Output the (x, y) coordinate of the center of the cell containing the given text.  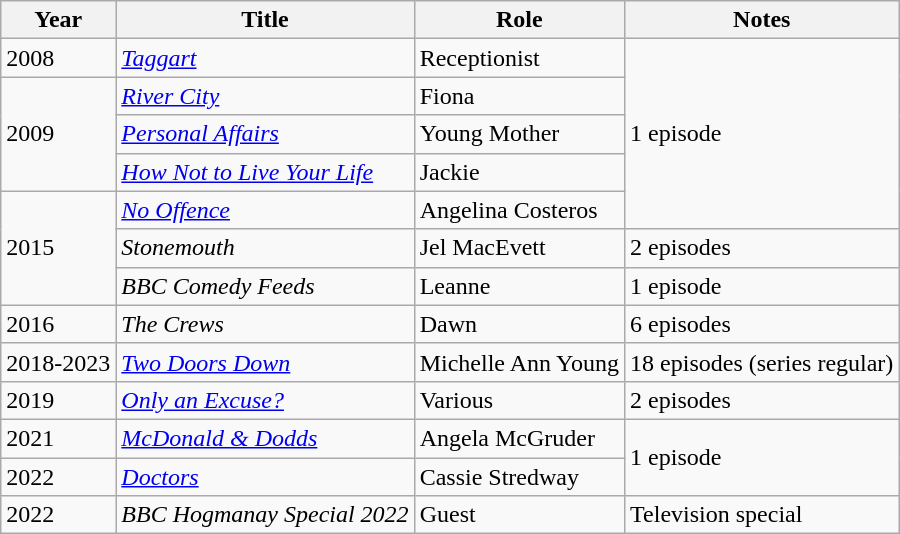
Cassie Stredway (519, 477)
2021 (58, 438)
Leanne (519, 286)
Receptionist (519, 58)
2008 (58, 58)
2015 (58, 248)
18 episodes (series regular) (762, 362)
6 episodes (762, 324)
No Offence (265, 210)
Dawn (519, 324)
Taggart (265, 58)
BBC Comedy Feeds (265, 286)
Doctors (265, 477)
Young Mother (519, 134)
Michelle Ann Young (519, 362)
Jackie (519, 172)
How Not to Live Your Life (265, 172)
2009 (58, 134)
Television special (762, 515)
Angelina Costeros (519, 210)
2019 (58, 400)
Guest (519, 515)
Various (519, 400)
BBC Hogmanay Special 2022 (265, 515)
Notes (762, 20)
Only an Excuse? (265, 400)
Angela McGruder (519, 438)
Personal Affairs (265, 134)
River City (265, 96)
The Crews (265, 324)
Two Doors Down (265, 362)
McDonald & Dodds (265, 438)
Stonemouth (265, 248)
Title (265, 20)
2018-2023 (58, 362)
Jel MacEvett (519, 248)
Fiona (519, 96)
Role (519, 20)
2016 (58, 324)
Year (58, 20)
